Return (X, Y) of the center of cell containing provided text 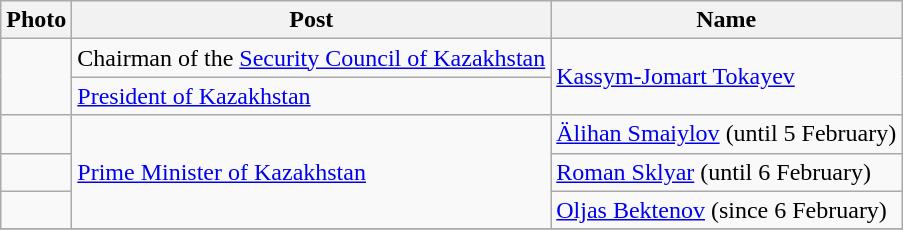
Kassym-Jomart Tokayev (726, 77)
Photo (36, 20)
Name (726, 20)
Oljas Bektenov (since 6 February) (726, 210)
Roman Sklyar (until 6 February) (726, 172)
Post (312, 20)
Älihan Smaiylov (until 5 February) (726, 134)
Chairman of the Security Council of Kazakhstan (312, 58)
President of Kazakhstan (312, 96)
Prime Minister of Kazakhstan (312, 172)
